Output the (X, Y) coordinate of the center of the cell containing the given text.  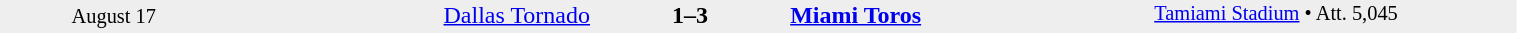
Dallas Tornado (410, 15)
1–3 (690, 15)
Tamiami Stadium • Att. 5,045 (1335, 16)
August 17 (114, 16)
Miami Toros (971, 15)
